Scan for the cell matching the given text and deliver its (x, y) coordinate at center. 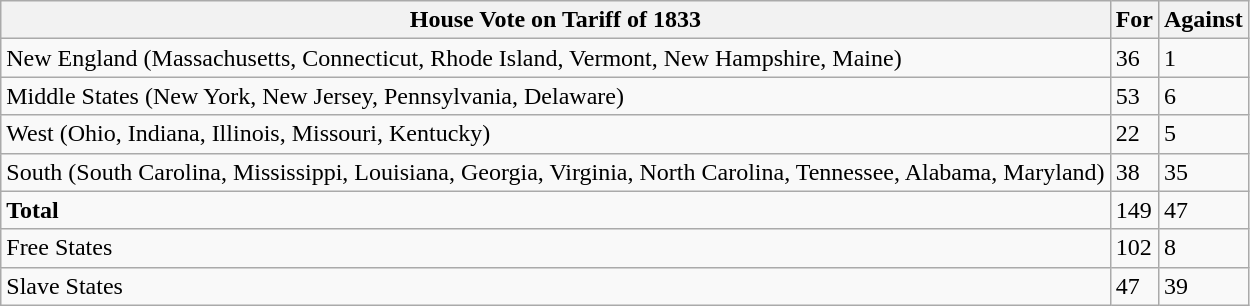
35 (1203, 172)
6 (1203, 96)
For (1134, 20)
New England (Massachusetts, Connecticut, Rhode Island, Vermont, New Hampshire, Maine) (556, 58)
Total (556, 210)
Middle States (New York, New Jersey, Pennsylvania, Delaware) (556, 96)
Slave States (556, 286)
Free States (556, 248)
West (Ohio, Indiana, Illinois, Missouri, Kentucky) (556, 134)
53 (1134, 96)
22 (1134, 134)
8 (1203, 248)
102 (1134, 248)
149 (1134, 210)
38 (1134, 172)
36 (1134, 58)
Against (1203, 20)
5 (1203, 134)
South (South Carolina, Mississippi, Louisiana, Georgia, Virginia, North Carolina, Tennessee, Alabama, Maryland) (556, 172)
39 (1203, 286)
1 (1203, 58)
House Vote on Tariff of 1833 (556, 20)
